Identify which cell holds the provided text, then report its (X, Y) central coordinate. 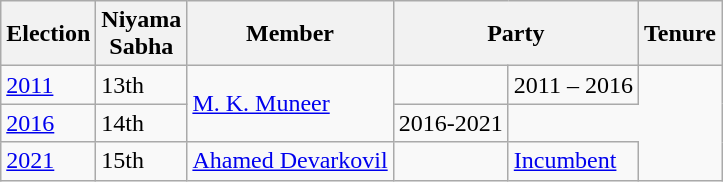
2016-2021 (450, 123)
Incumbent (573, 161)
13th (142, 85)
Party (516, 34)
15th (142, 161)
2021 (48, 161)
2011 – 2016 (573, 85)
Tenure (680, 34)
Election (48, 34)
Ahamed Devarkovil (290, 161)
NiyamaSabha (142, 34)
2016 (48, 123)
14th (142, 123)
Member (290, 34)
M. K. Muneer (290, 104)
2011 (48, 85)
